Find where the given text appears and provide that cell's center as [x, y] coordinate. 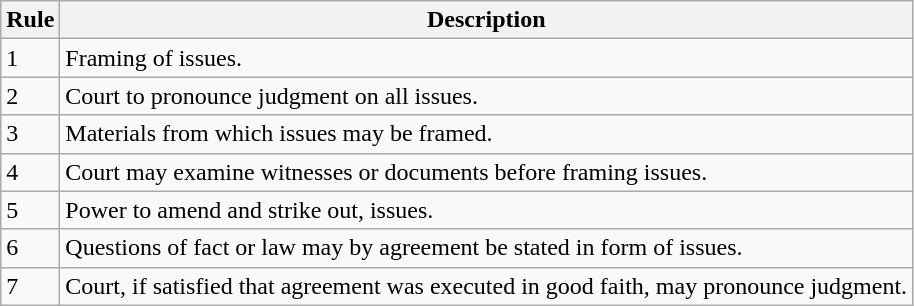
Framing of issues. [486, 58]
7 [30, 286]
1 [30, 58]
Questions of fact or law may by agreement be stated in form of issues. [486, 248]
3 [30, 134]
Court, if satisfied that agreement was executed in good faith, may pronounce judgment. [486, 286]
2 [30, 96]
4 [30, 172]
6 [30, 248]
Court to pronounce judgment on all issues. [486, 96]
Rule [30, 20]
Description [486, 20]
Court may examine witnesses or documents before framing issues. [486, 172]
Materials from which issues may be framed. [486, 134]
5 [30, 210]
Power to amend and strike out, issues. [486, 210]
